Extract the (x, y) coordinate from the center of the cell holding the provided text.  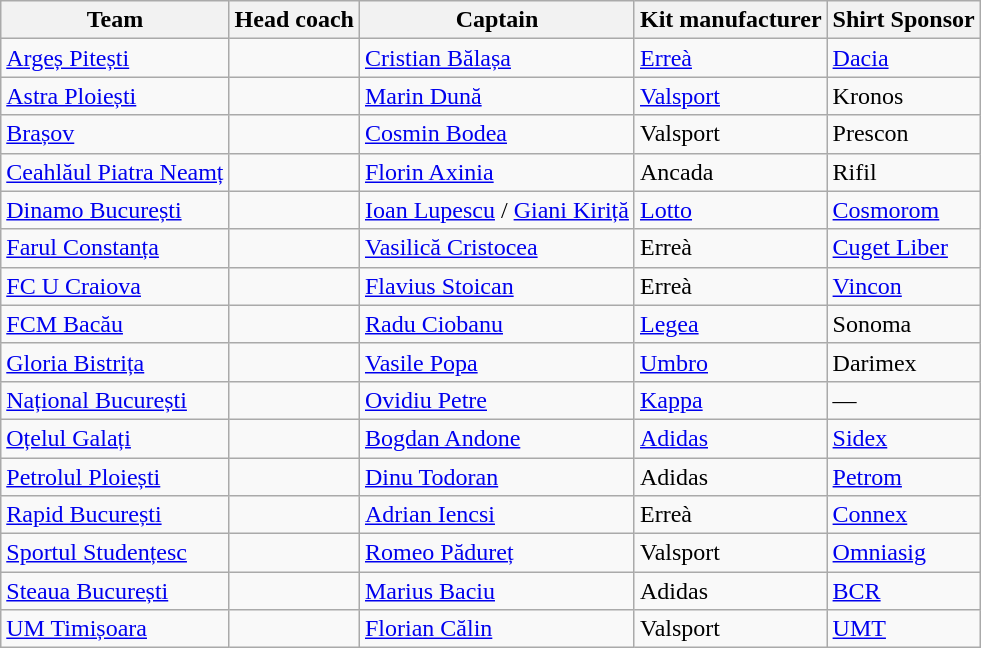
— (904, 400)
Adrian Iencsi (496, 515)
BCR (904, 591)
Ceahlăul Piatra Neamț (115, 172)
Național București (115, 400)
Farul Constanța (115, 248)
Shirt Sponsor (904, 20)
Marin Dună (496, 96)
Rifil (904, 172)
Prescon (904, 134)
Ioan Lupescu / Giani Kiriță (496, 210)
Dacia (904, 58)
Umbro (730, 362)
Kappa (730, 400)
UM Timișoara (115, 629)
Ancada (730, 172)
Captain (496, 20)
Sidex (904, 438)
FCM Bacău (115, 324)
Marius Baciu (496, 591)
Head coach (294, 20)
Kronos (904, 96)
Romeo Pădureț (496, 553)
UMT (904, 629)
Ovidiu Petre (496, 400)
Bogdan Andone (496, 438)
Steaua București (115, 591)
Oțelul Galați (115, 438)
Dinu Todoran (496, 477)
Brașov (115, 134)
Lotto (730, 210)
Kit manufacturer (730, 20)
Connex (904, 515)
Petrom (904, 477)
Sportul Studențesc (115, 553)
Radu Ciobanu (496, 324)
Cristian Bălașa (496, 58)
Omniasig (904, 553)
Sonoma (904, 324)
Vasile Popa (496, 362)
Petrolul Ploiești (115, 477)
Flavius Stoican (496, 286)
Vasilică Cristocea (496, 248)
Darimex (904, 362)
Rapid București (115, 515)
Cosmin Bodea (496, 134)
Dinamo București (115, 210)
Vincon (904, 286)
Argeș Pitești (115, 58)
Florin Axinia (496, 172)
Florian Călin (496, 629)
Cosmorom (904, 210)
Legea (730, 324)
Gloria Bistrița (115, 362)
Cuget Liber (904, 248)
Astra Ploiești (115, 96)
FC U Craiova (115, 286)
Team (115, 20)
